Detect which cell encompasses the target text, then output its [X, Y] center coordinate. 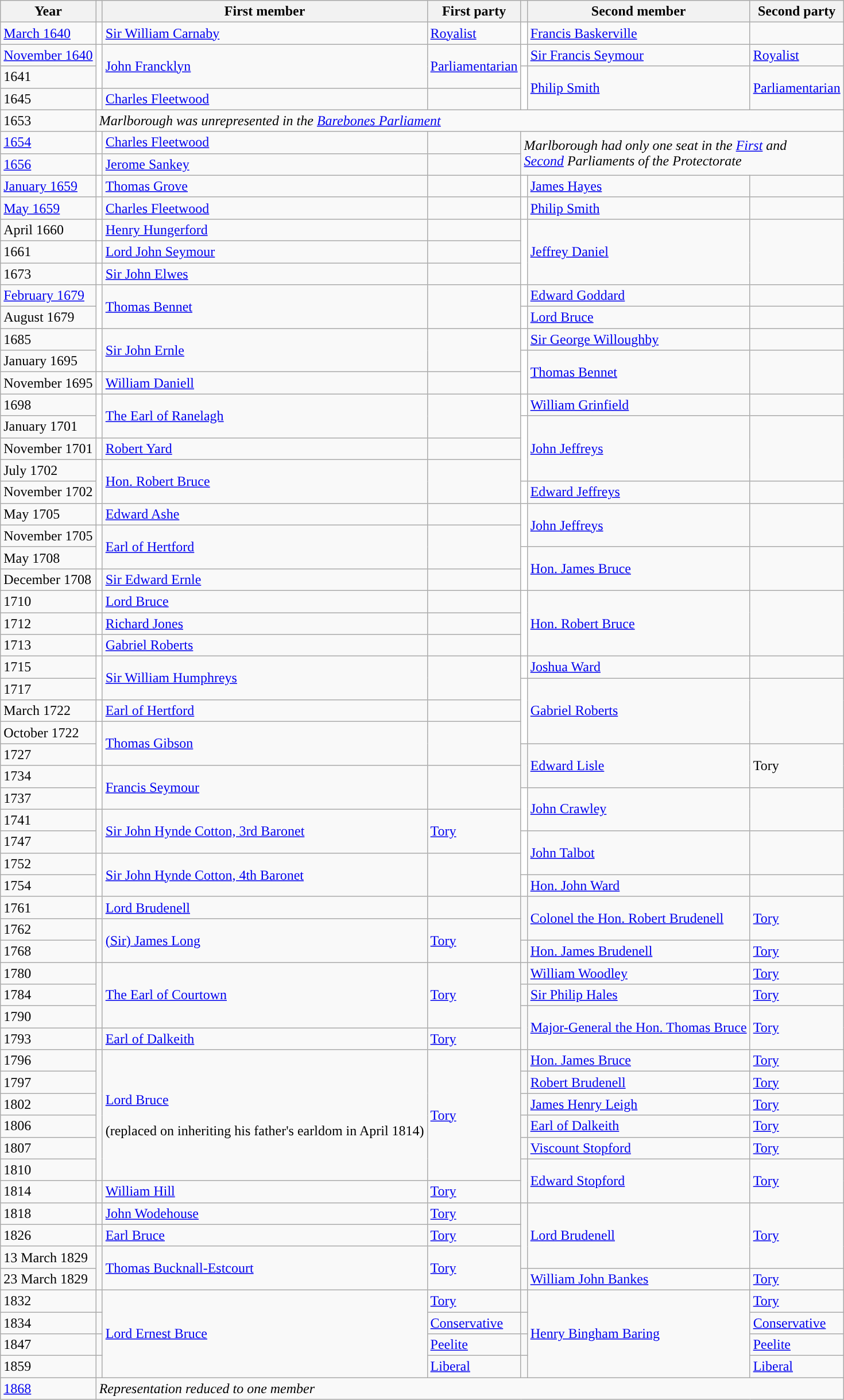
November 1702 [48, 492]
February 1679 [48, 296]
Lord Bruce(replaced on inheriting his father's earldom in April 1814) [265, 1115]
Joshua Ward [638, 667]
1653 [48, 121]
May 1659 [48, 208]
Thomas Grove [265, 186]
Sir John Hynde Cotton, 4th Baronet [265, 875]
23 March 1829 [48, 1279]
Thomas Bucknall-Estcourt [265, 1268]
Edward Jeffreys [638, 492]
July 1702 [48, 470]
1834 [48, 1322]
Edward Ashe [265, 514]
Sir Francis Seymour [638, 55]
James Henry Leigh [638, 1104]
1661 [48, 252]
1761 [48, 907]
Robert Brudenell [638, 1082]
November 1705 [48, 536]
John Francklyn [265, 66]
First party [474, 11]
1656 [48, 164]
1712 [48, 623]
December 1708 [48, 579]
The Earl of Courtown [265, 995]
1807 [48, 1148]
March 1640 [48, 33]
Richard Jones [265, 623]
Sir John Elwes [265, 274]
1768 [48, 951]
Major-General the Hon. Thomas Bruce [638, 1028]
Viscount Stopford [638, 1148]
Hon. John Ward [638, 885]
1797 [48, 1082]
Second member [638, 11]
Robert Yard [265, 448]
John Wodehouse [265, 1213]
William Daniell [265, 383]
1859 [48, 1367]
Lord Ernest Bruce [265, 1333]
James Hayes [638, 186]
Sir William Humphreys [265, 678]
13 March 1829 [48, 1257]
Sir Edward Ernle [265, 579]
1780 [48, 973]
1790 [48, 1017]
1868 [48, 1389]
Colonel the Hon. Robert Brudenell [638, 918]
1847 [48, 1345]
1654 [48, 142]
Sir George Willoughby [638, 339]
Edward Stopford [638, 1181]
Henry Hungerford [265, 230]
Hon. James Brudenell [638, 951]
Thomas Gibson [265, 744]
First member [265, 11]
April 1660 [48, 230]
Representation reduced to one member [470, 1389]
John Talbot [638, 853]
1796 [48, 1061]
Marlborough was unrepresented in the Barebones Parliament [470, 121]
March 1722 [48, 711]
The Earl of Ranelagh [265, 416]
1762 [48, 929]
1673 [48, 274]
1737 [48, 798]
William John Bankes [638, 1279]
August 1679 [48, 318]
Lord John Seymour [265, 252]
1754 [48, 885]
William Woodley [638, 973]
William Hill [265, 1192]
May 1708 [48, 558]
1806 [48, 1126]
1685 [48, 339]
October 1722 [48, 733]
November 1701 [48, 448]
November 1640 [48, 55]
Second party [797, 11]
Francis Baskerville [638, 33]
1734 [48, 776]
1727 [48, 755]
1793 [48, 1039]
1752 [48, 864]
John Crawley [638, 809]
1802 [48, 1104]
William Grinfield [638, 405]
May 1705 [48, 514]
1717 [48, 689]
Year [48, 11]
1698 [48, 405]
November 1695 [48, 383]
January 1701 [48, 427]
(Sir) James Long [265, 940]
Henry Bingham Baring [638, 1333]
Sir John Ernle [265, 350]
1784 [48, 995]
1715 [48, 667]
1713 [48, 645]
Earl Bruce [265, 1235]
1818 [48, 1213]
Sir Philip Hales [638, 995]
January 1695 [48, 361]
1832 [48, 1301]
1747 [48, 842]
January 1659 [48, 186]
1810 [48, 1170]
Marlborough had only one seat in the First and Second Parliaments of the Protectorate [682, 153]
Edward Goddard [638, 296]
1826 [48, 1235]
Edward Lisle [638, 765]
Francis Seymour [265, 787]
Sir John Hynde Cotton, 3rd Baronet [265, 831]
1710 [48, 601]
1641 [48, 77]
Jeffrey Daniel [638, 252]
Jerome Sankey [265, 164]
1645 [48, 99]
Sir William Carnaby [265, 33]
1814 [48, 1192]
1741 [48, 820]
